Determine the [x, y] coordinate at the center of the cell enclosing the given text.  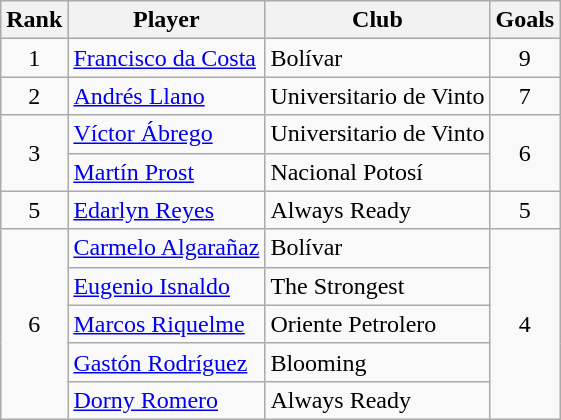
Eugenio Isnaldo [166, 286]
The Strongest [378, 286]
Nacional Potosí [378, 172]
Edarlyn Reyes [166, 210]
Blooming [378, 362]
Víctor Ábrego [166, 134]
3 [34, 153]
Rank [34, 20]
Carmelo Algarañaz [166, 248]
Oriente Petrolero [378, 324]
Marcos Riquelme [166, 324]
Dorny Romero [166, 400]
7 [525, 96]
Club [378, 20]
9 [525, 58]
Gastón Rodríguez [166, 362]
Andrés Llano [166, 96]
4 [525, 324]
2 [34, 96]
Player [166, 20]
Goals [525, 20]
1 [34, 58]
Francisco da Costa [166, 58]
Martín Prost [166, 172]
